Extract the (x, y) coordinate from the center of the cell holding the provided text.  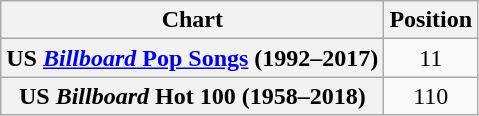
110 (431, 96)
Position (431, 20)
Chart (192, 20)
US Billboard Pop Songs (1992–2017) (192, 58)
US Billboard Hot 100 (1958–2018) (192, 96)
11 (431, 58)
